Search for the cell housing the specified text and yield its (x, y) center coordinate. 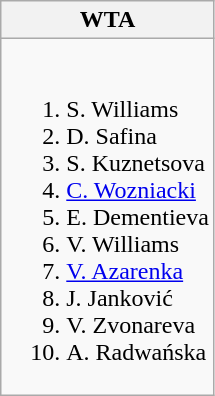
S. Williams D. Safina S. Kuznetsova C. Wozniacki E. Dementieva V. Williams V. Azarenka J. Janković V. Zvonareva A. Radwańska (108, 217)
WTA (108, 20)
